Search for the cell housing the specified text and yield its (X, Y) center coordinate. 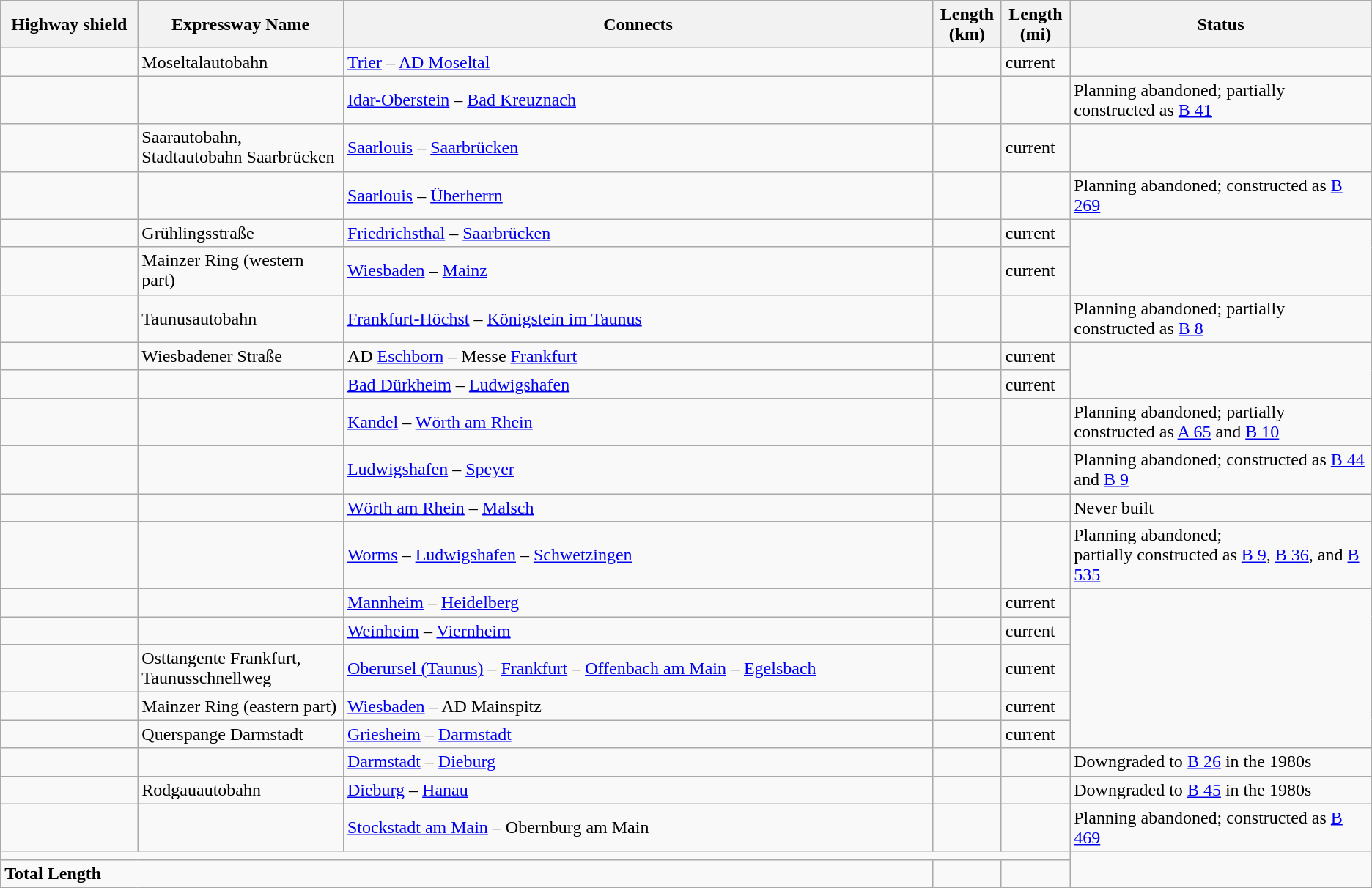
Saarlouis – Überherrn (638, 195)
Planning abandoned; partially constructed as B 41 (1221, 100)
Mannheim – Heidelberg (638, 603)
Querspange Darmstadt (240, 734)
Ludwigshafen – Speyer (638, 469)
Trier – AD Moseltal (638, 62)
Oberursel (Taunus) – Frankfurt – Offenbach am Main – Egelsbach (638, 668)
Planning abandoned;partially constructed as B 9, B 36, and B 535 (1221, 555)
Connects (638, 25)
Expressway Name (240, 25)
Downgraded to B 45 in the 1980s (1221, 790)
Wörth am Rhein – Malsch (638, 508)
Moseltalautobahn (240, 62)
Stockstadt am Main – Obernburg am Main (638, 828)
Griesheim – Darmstadt (638, 734)
Never built (1221, 508)
Planning abandoned; constructed as B 269 (1221, 195)
Wiesbaden – AD Mainspitz (638, 706)
Planning abandoned; partially constructed as A 65 and B 10 (1221, 422)
Saarautobahn, Stadtautobahn Saarbrücken (240, 148)
Total Length (467, 873)
Mainzer Ring (western part) (240, 271)
Darmstadt – Dieburg (638, 762)
Mainzer Ring (eastern part) (240, 706)
Planning abandoned; constructed as B 469 (1221, 828)
Osttangente Frankfurt, Taunusschnellweg (240, 668)
AD Eschborn – Messe Frankfurt (638, 356)
Highway shield (69, 25)
Dieburg – Hanau (638, 790)
Weinheim – Viernheim (638, 631)
Worms – Ludwigshafen – Schwetzingen (638, 555)
Frankfurt-Höchst – Königstein im Taunus (638, 318)
Taunusautobahn (240, 318)
Kandel – Wörth am Rhein (638, 422)
Wiesbaden – Mainz (638, 271)
Rodgauautobahn (240, 790)
Wiesbadener Straße (240, 356)
Downgraded to B 26 in the 1980s (1221, 762)
Saarlouis – Saarbrücken (638, 148)
Planning abandoned; partially constructed as B 8 (1221, 318)
Friedrichsthal – Saarbrücken (638, 233)
Bad Dürkheim – Ludwigshafen (638, 384)
Planning abandoned; constructed as B 44 and B 9 (1221, 469)
Length(mi) (1036, 25)
Grühlingsstraße (240, 233)
Idar-Oberstein – Bad Kreuznach (638, 100)
Length(km) (967, 25)
Status (1221, 25)
